Provide the [X, Y] coordinate of the cell's center where the given text is located.  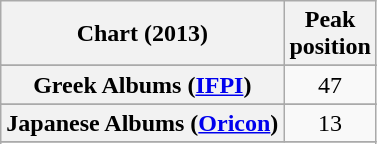
Chart (2013) [142, 34]
Greek Albums (IFPI) [142, 85]
13 [330, 123]
Peakposition [330, 34]
Japanese Albums (Oricon) [142, 123]
47 [330, 85]
